Scan for the cell matching the given text and deliver its [X, Y] coordinate at center. 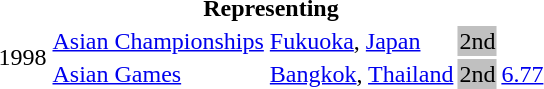
Asian Games [158, 74]
Asian Championships [158, 41]
Bangkok, Thailand [362, 74]
Fukuoka, Japan [362, 41]
